Scan for the cell matching the given text and deliver its (X, Y) coordinate at center. 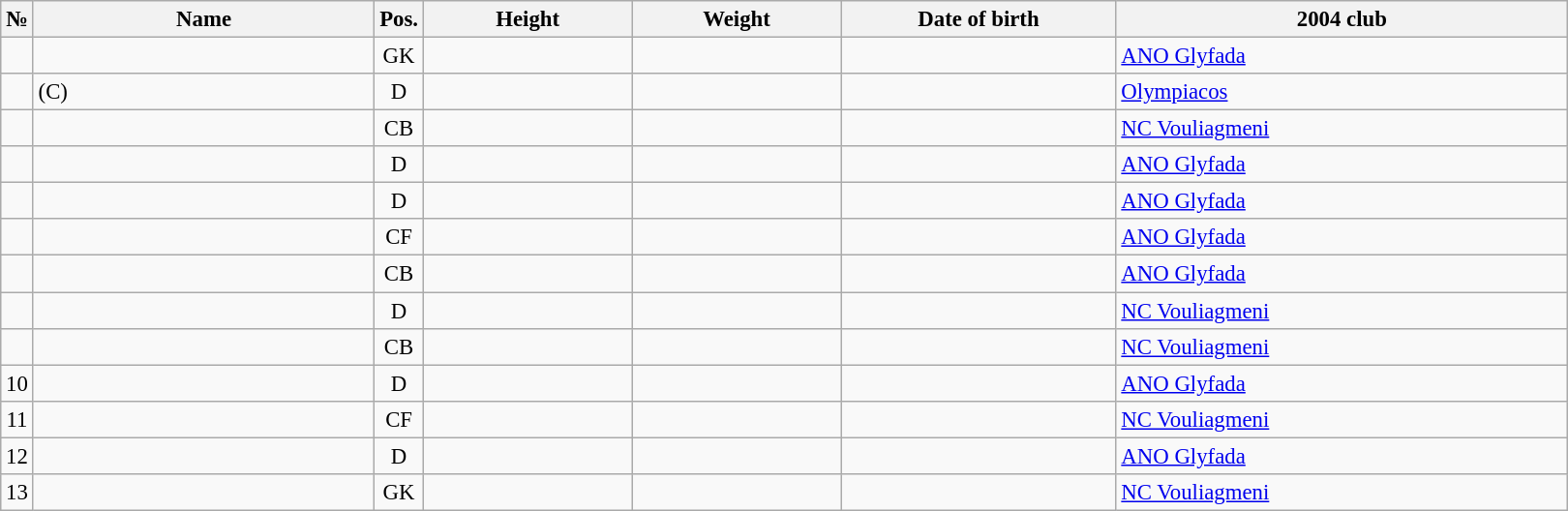
(C) (203, 92)
2004 club (1342, 19)
Name (203, 19)
10 (17, 383)
13 (17, 493)
№ (17, 19)
11 (17, 419)
12 (17, 456)
Pos. (399, 19)
Olympiacos (1342, 92)
Date of birth (979, 19)
Weight (737, 19)
Height (528, 19)
